Determine the [x, y] coordinate at the center of the cell enclosing the given text.  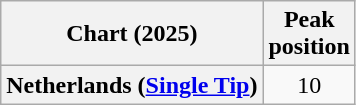
10 [309, 85]
Netherlands (Single Tip) [132, 85]
Chart (2025) [132, 34]
Peakposition [309, 34]
